Extract the (X, Y) coordinate from the center of the cell holding the provided text.  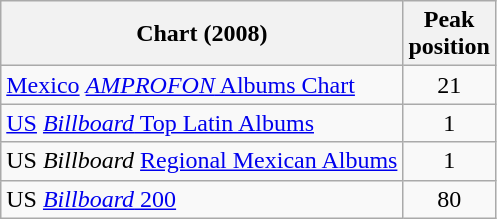
Chart (2008) (202, 34)
80 (449, 199)
US Billboard 200 (202, 199)
21 (449, 85)
US Billboard Regional Mexican Albums (202, 161)
Peakposition (449, 34)
Mexico AMPROFON Albums Chart (202, 85)
US Billboard Top Latin Albums (202, 123)
